Provide the (x, y) coordinate of the cell's center where the given text is located.  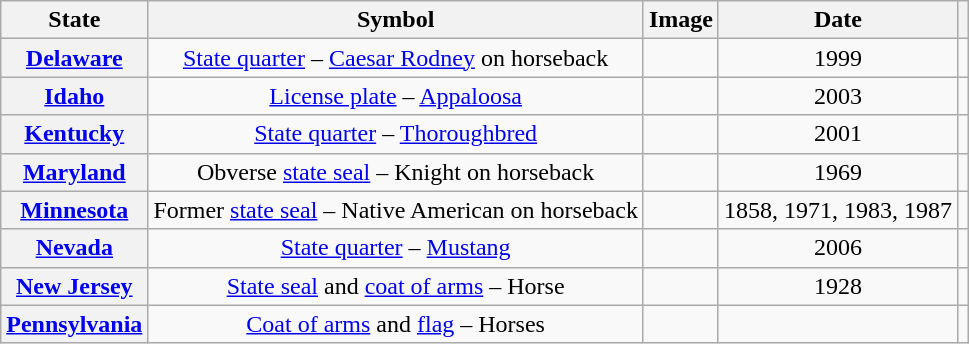
2003 (838, 96)
License plate – Appaloosa (396, 96)
Idaho (74, 96)
State quarter – Mustang (396, 248)
2001 (838, 134)
Obverse state seal – Knight on horseback (396, 172)
Date (838, 20)
Image (680, 20)
Delaware (74, 58)
State quarter – Caesar Rodney on horseback (396, 58)
Kentucky (74, 134)
2006 (838, 248)
New Jersey (74, 286)
1858, 1971, 1983, 1987 (838, 210)
State (74, 20)
1928 (838, 286)
Pennsylvania (74, 324)
Minnesota (74, 210)
Former state seal – Native American on horseback (396, 210)
Symbol (396, 20)
Maryland (74, 172)
1969 (838, 172)
1999 (838, 58)
State quarter – Thoroughbred (396, 134)
Nevada (74, 248)
Coat of arms and flag – Horses (396, 324)
State seal and coat of arms – Horse (396, 286)
